Locate the cell with the specified text and output its (X, Y) center coordinate. 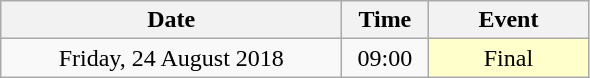
Final (508, 58)
09:00 (385, 58)
Time (385, 20)
Event (508, 20)
Date (172, 20)
Friday, 24 August 2018 (172, 58)
